For the text-containing cell, return its midpoint in [x, y] coordinate format. 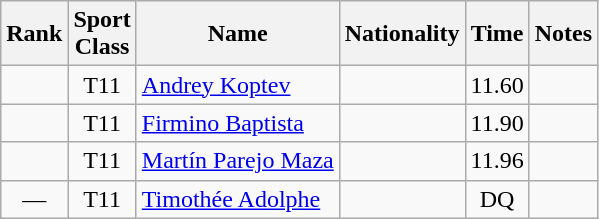
Name [238, 34]
Time [497, 34]
Andrey Koptev [238, 85]
— [34, 199]
Firmino Baptista [238, 123]
11.90 [497, 123]
SportClass [102, 34]
11.96 [497, 161]
Nationality [402, 34]
DQ [497, 199]
Martín Parejo Maza [238, 161]
Notes [563, 34]
11.60 [497, 85]
Timothée Adolphe [238, 199]
Rank [34, 34]
